Extract the [X, Y] coordinate from the center of the cell holding the provided text.  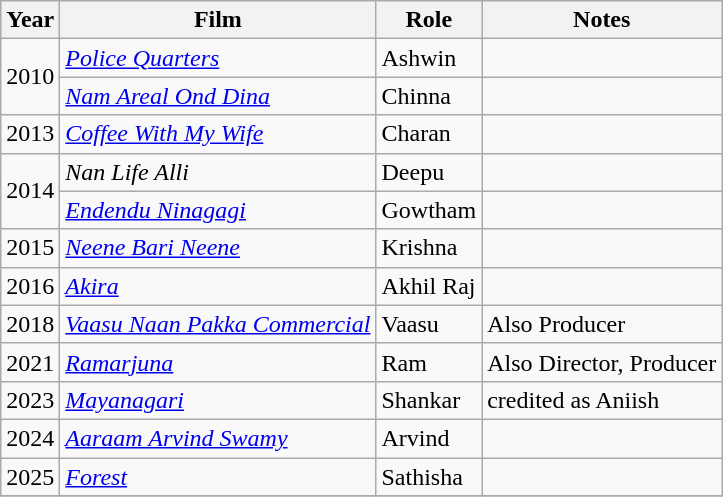
Krishna [429, 248]
Notes [602, 20]
Deepu [429, 172]
Chinna [429, 96]
Nam Areal Ond Dina [218, 96]
Ram [429, 362]
2023 [30, 400]
2024 [30, 438]
Role [429, 20]
Vaasu Naan Pakka Commercial [218, 324]
Endendu Ninagagi [218, 210]
Akira [218, 286]
Charan [429, 134]
Akhil Raj [429, 286]
Also Producer [602, 324]
credited as Aniish [602, 400]
2010 [30, 77]
Vaasu [429, 324]
Ashwin [429, 58]
2014 [30, 191]
Neene Bari Neene [218, 248]
2016 [30, 286]
Mayanagari [218, 400]
Nan Life Alli [218, 172]
Aaraam Arvind Swamy [218, 438]
2013 [30, 134]
2018 [30, 324]
2021 [30, 362]
Coffee With My Wife [218, 134]
2025 [30, 477]
Ramarjuna [218, 362]
Sathisha [429, 477]
Gowtham [429, 210]
Arvind [429, 438]
Year [30, 20]
Police Quarters [218, 58]
Shankar [429, 400]
Film [218, 20]
Also Director, Producer [602, 362]
2015 [30, 248]
Forest [218, 477]
